For the text-containing cell, return its midpoint in [X, Y] coordinate format. 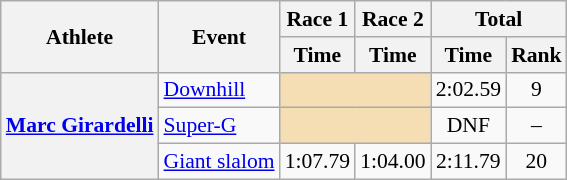
2:02.59 [468, 90]
Athlete [80, 36]
– [536, 126]
Giant slalom [220, 162]
1:07.79 [318, 162]
Super-G [220, 126]
Total [499, 19]
9 [536, 90]
1:04.00 [392, 162]
20 [536, 162]
Rank [536, 55]
Event [220, 36]
Downhill [220, 90]
Race 2 [392, 19]
DNF [468, 126]
Marc Girardelli [80, 126]
2:11.79 [468, 162]
Race 1 [318, 19]
